Find where the given text appears and provide that cell's center as [x, y] coordinate. 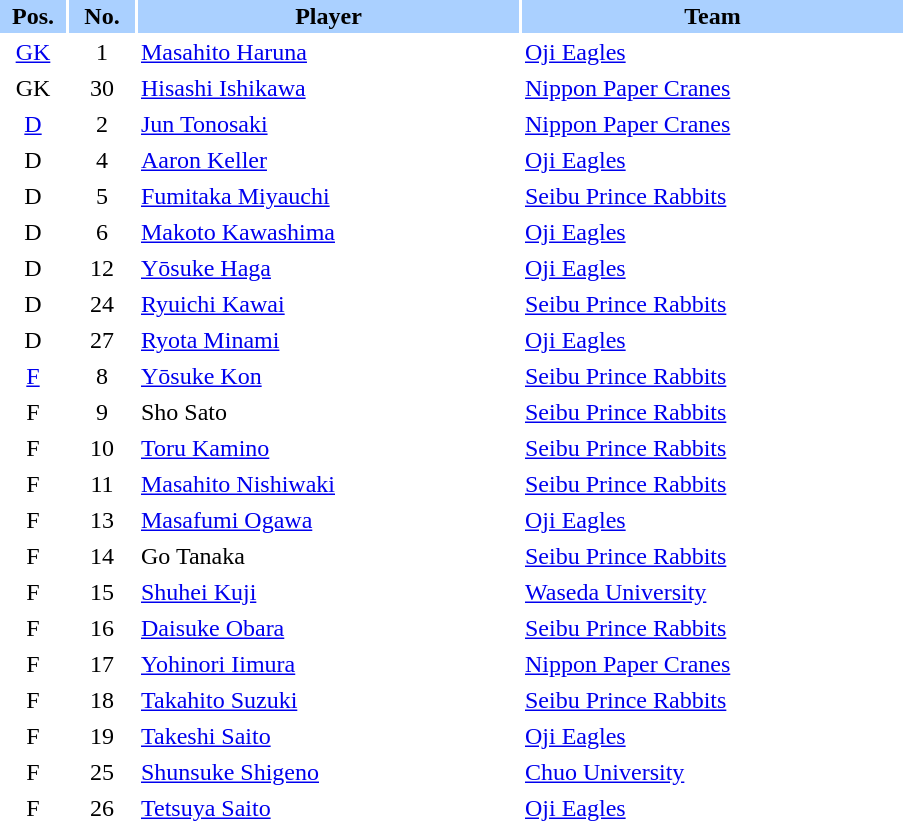
4 [102, 160]
Ryota Minami [328, 340]
Yōsuke Kon [328, 376]
25 [102, 772]
Team [712, 16]
Go Tanaka [328, 556]
17 [102, 664]
19 [102, 736]
15 [102, 592]
13 [102, 520]
11 [102, 484]
2 [102, 124]
Masahito Haruna [328, 52]
Yōsuke Haga [328, 268]
Daisuke Obara [328, 628]
Waseda University [712, 592]
Toru Kamino [328, 448]
Chuo University [712, 772]
Pos. [33, 16]
Yohinori Iimura [328, 664]
Jun Tonosaki [328, 124]
Aaron Keller [328, 160]
Masafumi Ogawa [328, 520]
Takahito Suzuki [328, 700]
14 [102, 556]
Player [328, 16]
Sho Sato [328, 412]
10 [102, 448]
5 [102, 196]
Fumitaka Miyauchi [328, 196]
Masahito Nishiwaki [328, 484]
30 [102, 88]
16 [102, 628]
Ryuichi Kawai [328, 304]
24 [102, 304]
Takeshi Saito [328, 736]
9 [102, 412]
12 [102, 268]
27 [102, 340]
Shuhei Kuji [328, 592]
Shunsuke Shigeno [328, 772]
6 [102, 232]
8 [102, 376]
Hisashi Ishikawa [328, 88]
1 [102, 52]
18 [102, 700]
No. [102, 16]
Makoto Kawashima [328, 232]
